Identify which cell holds the provided text, then report its [x, y] central coordinate. 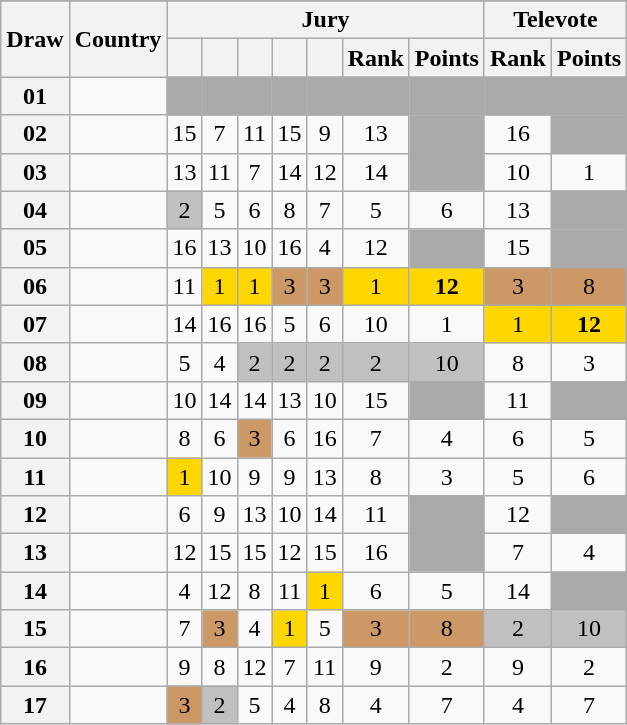
Jury [326, 20]
04 [35, 210]
07 [35, 324]
Draw [35, 39]
01 [35, 96]
05 [35, 248]
08 [35, 362]
03 [35, 172]
17 [35, 705]
06 [35, 286]
Televote [555, 20]
09 [35, 400]
Country [118, 39]
02 [35, 134]
